Capture the cell that displays the provided text and extract its [x, y] central coordinate. 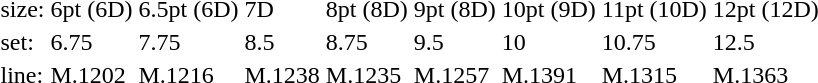
9.5 [454, 42]
6.75 [92, 42]
10 [548, 42]
8.75 [366, 42]
10.75 [654, 42]
8.5 [282, 42]
7.75 [188, 42]
